From the cell containing the given text, extract its center point as [x, y] coordinate. 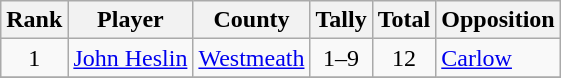
Tally [341, 20]
12 [404, 58]
1–9 [341, 58]
John Heslin [130, 58]
Player [130, 20]
Rank [34, 20]
County [252, 20]
Carlow [498, 58]
Westmeath [252, 58]
1 [34, 58]
Total [404, 20]
Opposition [498, 20]
